Detect which cell encompasses the target text, then output its [x, y] center coordinate. 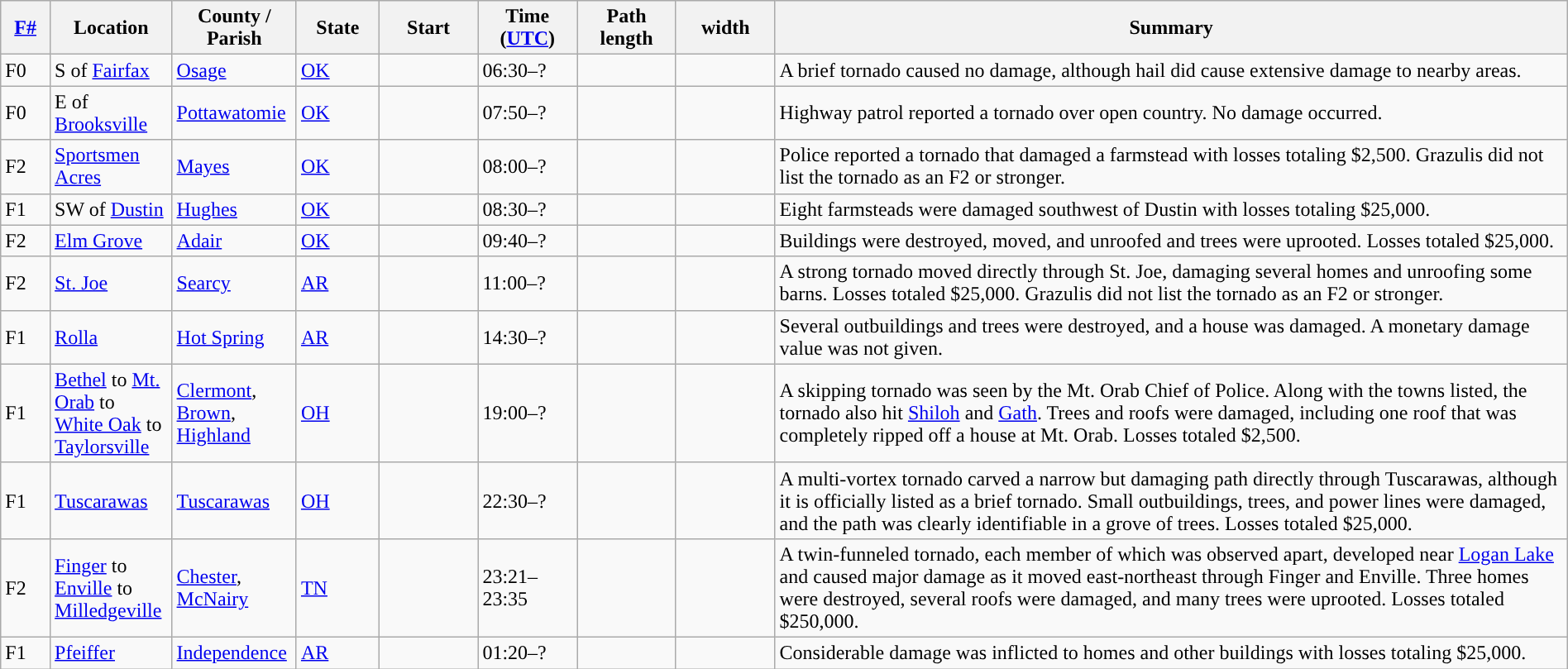
SW of Dustin [111, 209]
A brief tornado caused no damage, although hail did cause extensive damage to nearby areas. [1171, 70]
St. Joe [111, 283]
23:21–23:35 [528, 587]
Pottawatomie [234, 112]
01:20–? [528, 652]
Elm Grove [111, 241]
Start [428, 28]
Hot Spring [234, 337]
Pfeiffer [111, 652]
08:00–? [528, 167]
Finger to Enville to Milledgeville [111, 587]
Eight farmsteads were damaged southwest of Dustin with losses totaling $25,000. [1171, 209]
08:30–? [528, 209]
Adair [234, 241]
Considerable damage was inflicted to homes and other buildings with losses totaling $25,000. [1171, 652]
19:00–? [528, 413]
06:30–? [528, 70]
width [725, 28]
07:50–? [528, 112]
11:00–? [528, 283]
Time (UTC) [528, 28]
Hughes [234, 209]
State [337, 28]
14:30–? [528, 337]
Clermont, Brown, Highland [234, 413]
Location [111, 28]
22:30–? [528, 500]
County / Parish [234, 28]
Highway patrol reported a tornado over open country. No damage occurred. [1171, 112]
Rolla [111, 337]
Summary [1171, 28]
E of Brooksville [111, 112]
Osage [234, 70]
F# [26, 28]
Path length [627, 28]
Bethel to Mt. Orab to White Oak to Taylorsville [111, 413]
Buildings were destroyed, moved, and unroofed and trees were uprooted. Losses totaled $25,000. [1171, 241]
S of Fairfax [111, 70]
TN [337, 587]
Searcy [234, 283]
Several outbuildings and trees were destroyed, and a house was damaged. A monetary damage value was not given. [1171, 337]
09:40–? [528, 241]
Sportsmen Acres [111, 167]
Police reported a tornado that damaged a farmstead with losses totaling $2,500. Grazulis did not list the tornado as an F2 or stronger. [1171, 167]
Independence [234, 652]
Mayes [234, 167]
Chester, McNairy [234, 587]
